Return the [x, y] coordinate for the center point of the cell that contains the specified text.  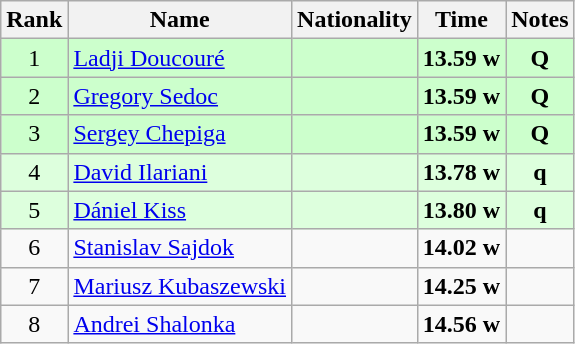
7 [34, 286]
5 [34, 210]
Andrei Shalonka [180, 324]
Dániel Kiss [180, 210]
Rank [34, 20]
Name [180, 20]
Gregory Sedoc [180, 96]
8 [34, 324]
13.80 w [461, 210]
Time [461, 20]
14.56 w [461, 324]
1 [34, 58]
Stanislav Sajdok [180, 248]
13.78 w [461, 172]
14.02 w [461, 248]
Sergey Chepiga [180, 134]
6 [34, 248]
14.25 w [461, 286]
Notes [540, 20]
2 [34, 96]
Ladji Doucouré [180, 58]
4 [34, 172]
Mariusz Kubaszewski [180, 286]
David Ilariani [180, 172]
Nationality [355, 20]
3 [34, 134]
